Scan for the cell matching the given text and deliver its (X, Y) coordinate at center. 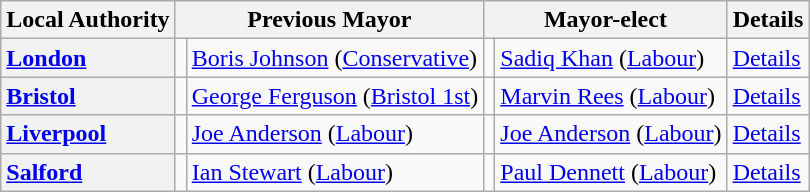
Boris Johnson (Conservative) (334, 58)
Local Authority (88, 20)
Previous Mayor (330, 20)
London (88, 58)
Mayor-elect (606, 20)
Marvin Rees (Labour) (611, 96)
Salford (88, 172)
Sadiq Khan (Labour) (611, 58)
Bristol (88, 96)
George Ferguson (Bristol 1st) (334, 96)
Paul Dennett (Labour) (611, 172)
Liverpool (88, 134)
Ian Stewart (Labour) (334, 172)
